Search for the cell housing the specified text and yield its [x, y] center coordinate. 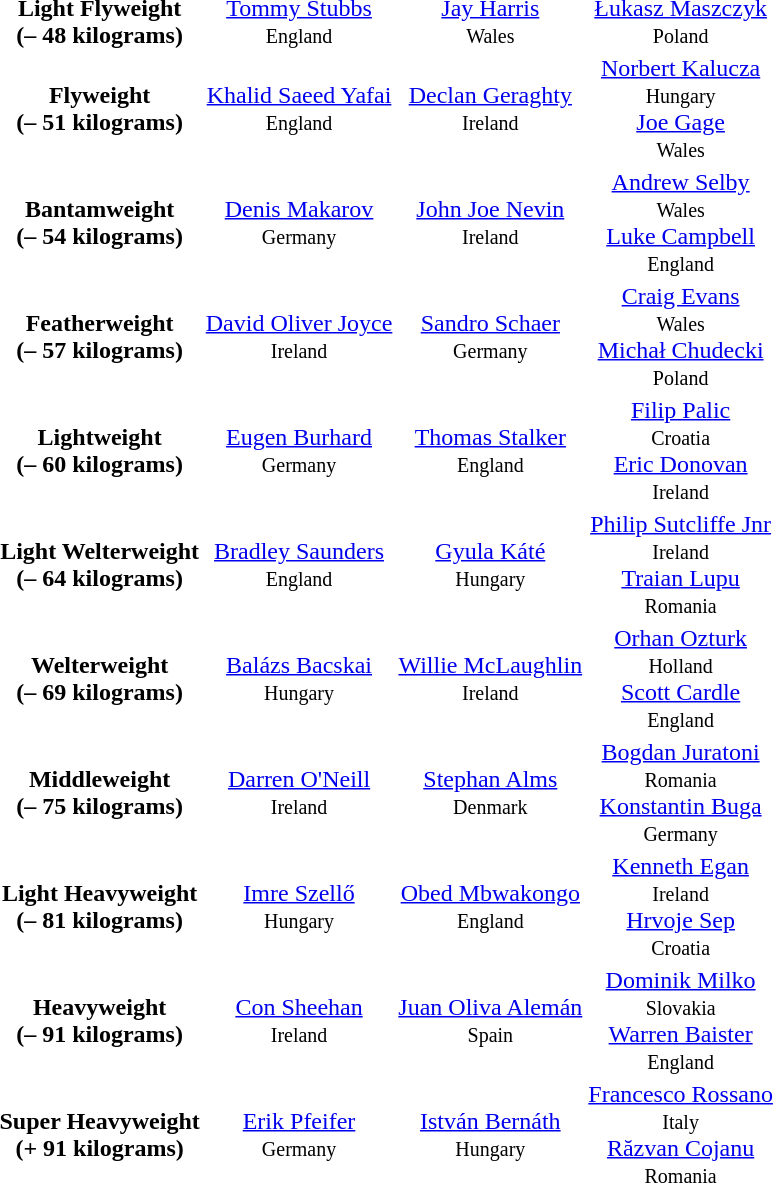
Juan Oliva AlemánSpain [490, 1020]
Eugen BurhardGermany [299, 450]
Imre SzellőHungary [299, 906]
Thomas StalkerEngland [490, 450]
Denis MakarovGermany [299, 222]
Gyula KátéHungary [490, 564]
David Oliver JoyceIreland [299, 336]
Khalid Saeed YafaiEngland [299, 108]
Declan GeraghtyIreland [490, 108]
Con SheehanIreland [299, 1020]
Darren O'NeillIreland [299, 792]
Balázs BacskaiHungary [299, 678]
Stephan AlmsDenmark [490, 792]
Bradley SaundersEngland [299, 564]
Obed MbwakongoEngland [490, 906]
Sandro SchaerGermany [490, 336]
John Joe NevinIreland [490, 222]
Willie McLaughlinIreland [490, 678]
